Output the (x, y) coordinate of the center of the cell containing the given text.  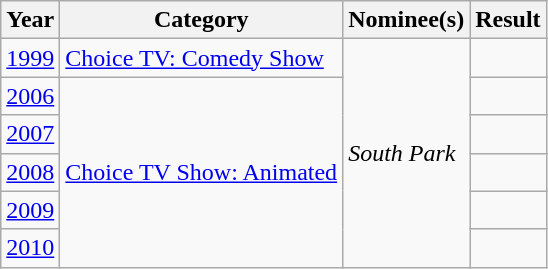
Choice TV: Comedy Show (202, 58)
South Park (406, 153)
2007 (30, 134)
2009 (30, 210)
Year (30, 20)
2010 (30, 248)
Nominee(s) (406, 20)
Choice TV Show: Animated (202, 172)
Category (202, 20)
1999 (30, 58)
2008 (30, 172)
2006 (30, 96)
Result (508, 20)
